From the cell containing the given text, extract its center point as [X, Y] coordinate. 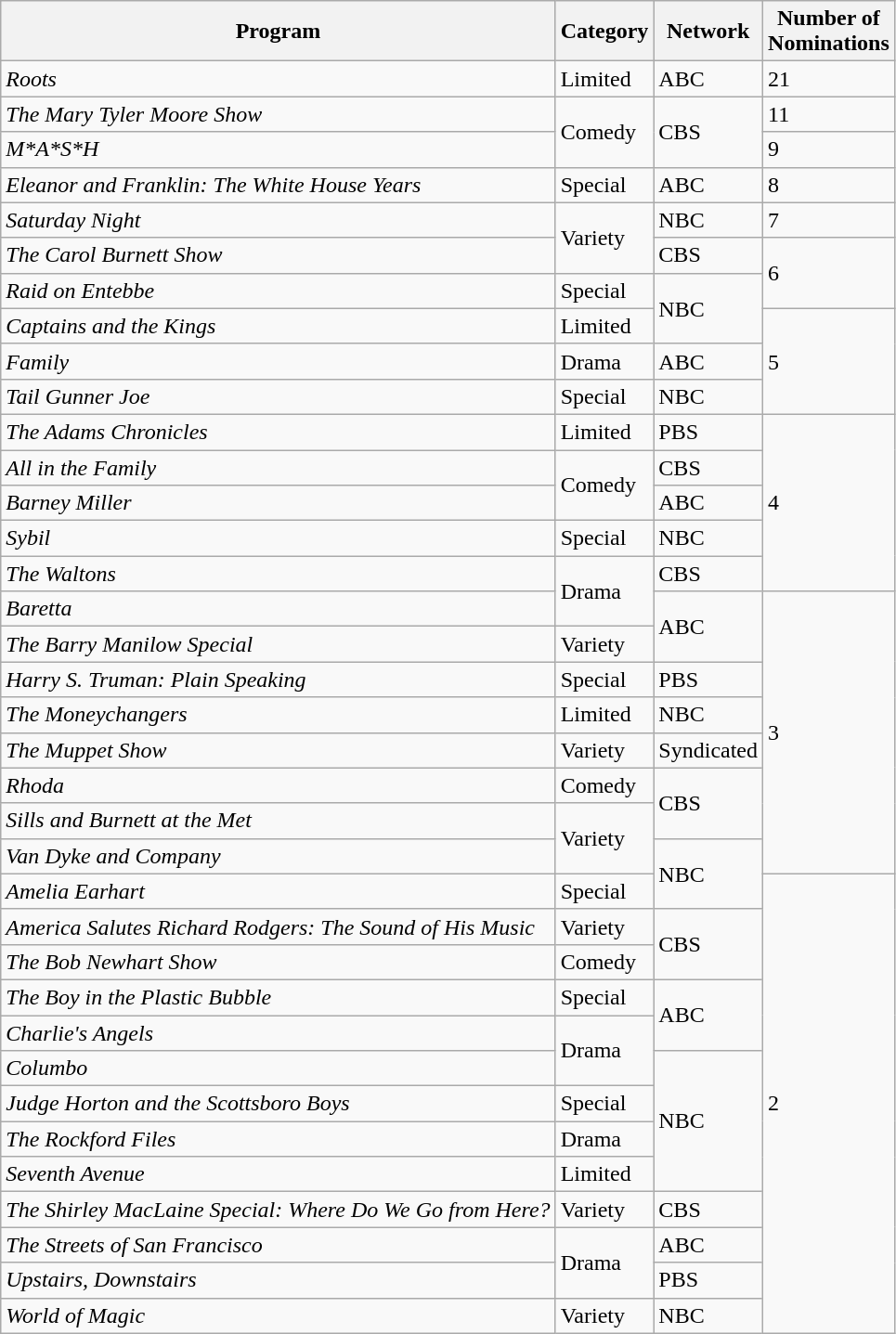
The Streets of San Francisco [279, 1245]
Baretta [279, 609]
The Boy in the Plastic Bubble [279, 997]
2 [829, 1103]
The Waltons [279, 574]
Rhoda [279, 785]
The Carol Burnett Show [279, 255]
The Barry Manilow Special [279, 644]
The Shirley MacLaine Special: Where Do We Go from Here? [279, 1210]
Program [279, 32]
All in the Family [279, 467]
Judge Horton and the Scottsboro Boys [279, 1104]
4 [829, 502]
Sills and Burnett at the Met [279, 821]
M*A*S*H [279, 149]
Tail Gunner Joe [279, 396]
The Mary Tyler Moore Show [279, 114]
Syndicated [708, 750]
The Muppet Show [279, 750]
The Bob Newhart Show [279, 962]
Barney Miller [279, 503]
Eleanor and Franklin: The White House Years [279, 185]
Captains and the Kings [279, 326]
Raid on Entebbe [279, 291]
The Adams Chronicles [279, 432]
Saturday Night [279, 220]
Sybil [279, 538]
11 [829, 114]
Family [279, 361]
8 [829, 185]
21 [829, 79]
Roots [279, 79]
Network [708, 32]
America Salutes Richard Rodgers: The Sound of His Music [279, 926]
Upstairs, Downstairs [279, 1280]
Seventh Avenue [279, 1174]
Number ofNominations [829, 32]
Charlie's Angels [279, 1033]
Amelia Earhart [279, 891]
9 [829, 149]
Category [604, 32]
World of Magic [279, 1315]
3 [829, 732]
The Rockford Files [279, 1139]
5 [829, 361]
Columbo [279, 1068]
7 [829, 220]
6 [829, 273]
Harry S. Truman: Plain Speaking [279, 680]
The Moneychangers [279, 715]
Van Dyke and Company [279, 856]
